Search for the cell housing the specified text and yield its [X, Y] center coordinate. 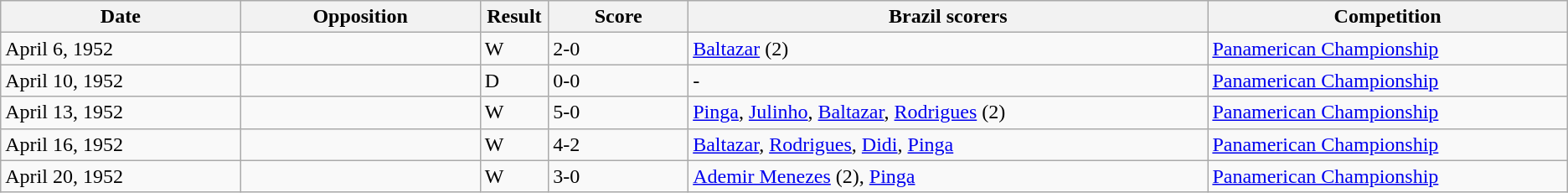
Date [121, 17]
April 16, 1952 [121, 144]
Ademir Menezes (2), Pinga [948, 176]
Baltazar, Rodrigues, Didi, Pinga [948, 144]
0-0 [618, 81]
Opposition [360, 17]
April 20, 1952 [121, 176]
2-0 [618, 49]
- [948, 81]
Pinga, Julinho, Baltazar, Rodrigues (2) [948, 112]
April 13, 1952 [121, 112]
4-2 [618, 144]
Competition [1387, 17]
Score [618, 17]
5-0 [618, 112]
Result [514, 17]
April 6, 1952 [121, 49]
3-0 [618, 176]
April 10, 1952 [121, 81]
Brazil scorers [948, 17]
D [514, 81]
Baltazar (2) [948, 49]
